Provide the [X, Y] coordinate of the cell's center where the given text is located.  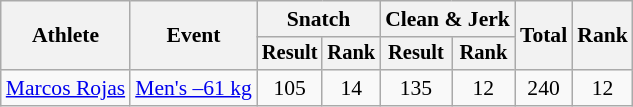
Event [194, 36]
Men's –61 kg [194, 88]
Athlete [66, 36]
Marcos Rojas [66, 88]
14 [351, 88]
Clean & Jerk [448, 19]
Total [544, 36]
Snatch [318, 19]
240 [544, 88]
105 [290, 88]
135 [416, 88]
